Determine the [x, y] coordinate at the center of the cell enclosing the given text.  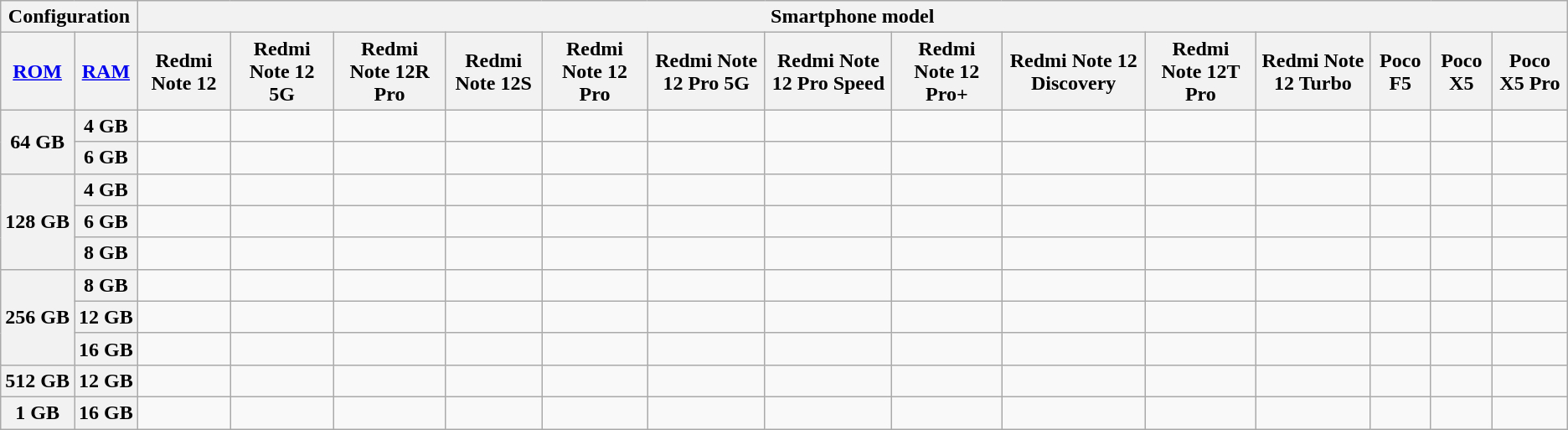
Redmi Note 12R Pro [390, 71]
Redmi Note 12 Pro 5G [706, 71]
Poco F5 [1400, 71]
Redmi Note 12 Discovery [1074, 71]
ROM [38, 71]
Redmi Note 12 Pro [595, 71]
Redmi Note 12 [183, 71]
Redmi Note 12T Pro [1200, 71]
64 GB [38, 142]
128 GB [38, 221]
RAM [106, 71]
Smartphone model [853, 17]
Poco X5 [1462, 71]
256 GB [38, 317]
Configuration [70, 17]
Poco X5 Pro [1530, 71]
Redmi Note 12 5G [282, 71]
Redmi Note 12 Pro Speed [828, 71]
Redmi Note 12S [493, 71]
1 GB [38, 412]
512 GB [38, 381]
Redmi Note 12 Pro+ [946, 71]
Redmi Note 12 Turbo [1313, 71]
